Detect which cell encompasses the target text, then output its (x, y) center coordinate. 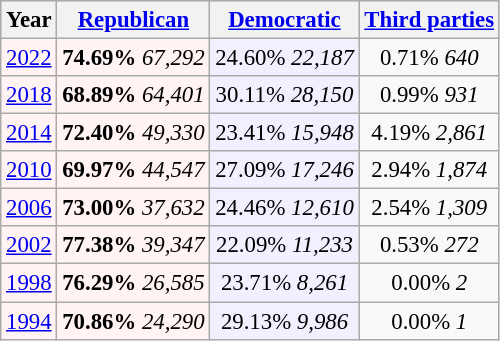
1994 (29, 321)
24.60% 22,187 (284, 58)
0.00% 2 (429, 283)
0.53% 272 (429, 245)
0.00% 1 (429, 321)
30.11% 28,150 (284, 95)
0.99% 931 (429, 95)
74.69% 67,292 (134, 58)
2002 (29, 245)
69.97% 44,547 (134, 170)
0.71% 640 (429, 58)
2010 (29, 170)
Year (29, 20)
Democratic (284, 20)
77.38% 39,347 (134, 245)
2.94% 1,874 (429, 170)
2018 (29, 95)
2006 (29, 208)
76.29% 26,585 (134, 283)
23.41% 15,948 (284, 133)
23.71% 8,261 (284, 283)
27.09% 17,246 (284, 170)
72.40% 49,330 (134, 133)
29.13% 9,986 (284, 321)
70.86% 24,290 (134, 321)
Third parties (429, 20)
2022 (29, 58)
2.54% 1,309 (429, 208)
1998 (29, 283)
24.46% 12,610 (284, 208)
4.19% 2,861 (429, 133)
22.09% 11,233 (284, 245)
73.00% 37,632 (134, 208)
Republican (134, 20)
2014 (29, 133)
68.89% 64,401 (134, 95)
